Return the (X, Y) coordinate for the center point of the cell that contains the specified text.  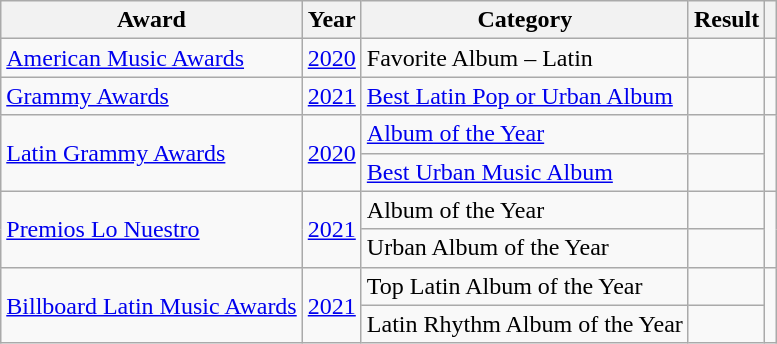
Billboard Latin Music Awards (152, 305)
Year (332, 20)
Award (152, 20)
Category (524, 20)
Premios Lo Nuestro (152, 229)
Grammy Awards (152, 96)
Result (726, 20)
Best Urban Music Album (524, 172)
Latin Grammy Awards (152, 153)
American Music Awards (152, 58)
Latin Rhythm Album of the Year (524, 324)
Top Latin Album of the Year (524, 286)
Favorite Album – Latin (524, 58)
Urban Album of the Year (524, 248)
Best Latin Pop or Urban Album (524, 96)
